For the text-containing cell, return its midpoint in (X, Y) coordinate format. 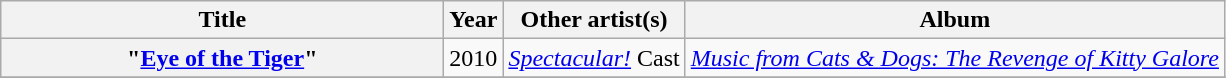
Year (474, 20)
2010 (474, 58)
Spectacular! Cast (594, 58)
Title (222, 20)
"Eye of the Tiger" (222, 58)
Album (954, 20)
Music from Cats & Dogs: The Revenge of Kitty Galore (954, 58)
Other artist(s) (594, 20)
